Determine the [x, y] coordinate at the center of the cell enclosing the given text.  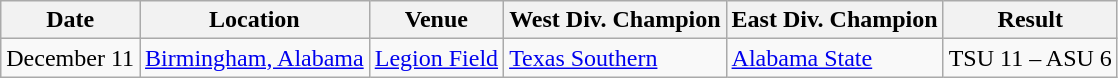
TSU 11 – ASU 6 [1030, 58]
West Div. Champion [615, 20]
December 11 [70, 58]
Result [1030, 20]
Alabama State [834, 58]
East Div. Champion [834, 20]
Venue [436, 20]
Location [255, 20]
Date [70, 20]
Legion Field [436, 58]
Birmingham, Alabama [255, 58]
Texas Southern [615, 58]
